Extract the (x, y) coordinate from the center of the cell holding the provided text.  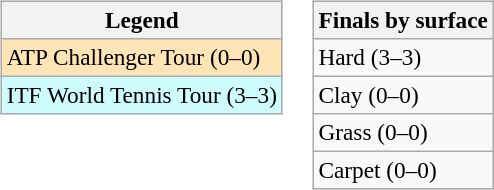
Clay (0–0) (403, 95)
Hard (3–3) (403, 57)
ITF World Tennis Tour (3–3) (142, 95)
Finals by surface (403, 20)
ATP Challenger Tour (0–0) (142, 57)
Grass (0–0) (403, 133)
Carpet (0–0) (403, 171)
Legend (142, 20)
